Detect which cell encompasses the target text, then output its (X, Y) center coordinate. 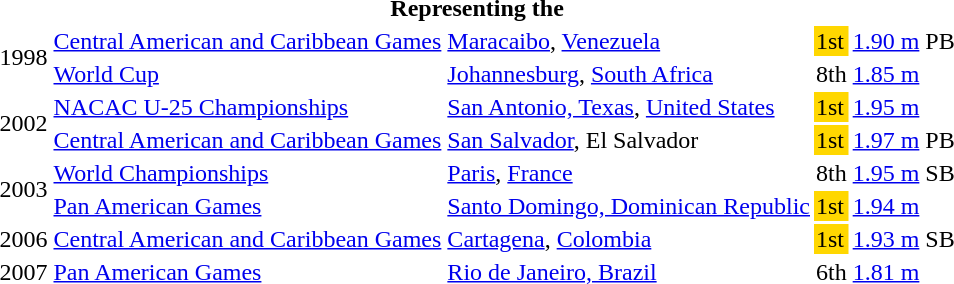
Johannesburg, South Africa (629, 74)
Cartagena, Colombia (629, 239)
San Antonio, Texas, United States (629, 107)
Santo Domingo, Dominican Republic (629, 206)
NACAC U-25 Championships (248, 107)
World Championships (248, 173)
Maracaibo, Venezuela (629, 41)
San Salvador, El Salvador (629, 140)
World Cup (248, 74)
Paris, France (629, 173)
Pan American Games (248, 206)
